Detect which cell encompasses the target text, then output its (X, Y) center coordinate. 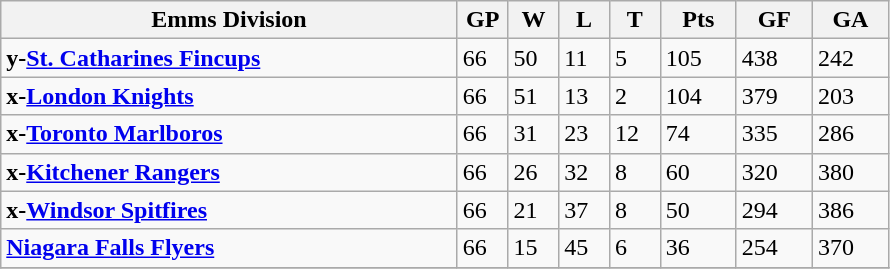
370 (850, 248)
T (634, 20)
13 (584, 96)
12 (634, 134)
GP (482, 20)
23 (584, 134)
GF (774, 20)
x-Windsor Spitfires (230, 210)
438 (774, 58)
x-Kitchener Rangers (230, 172)
L (584, 20)
5 (634, 58)
386 (850, 210)
203 (850, 96)
x-Toronto Marlboros (230, 134)
45 (584, 248)
286 (850, 134)
36 (698, 248)
51 (534, 96)
GA (850, 20)
60 (698, 172)
380 (850, 172)
254 (774, 248)
31 (534, 134)
32 (584, 172)
y-St. Catharines Fincups (230, 58)
104 (698, 96)
294 (774, 210)
Emms Division (230, 20)
379 (774, 96)
Niagara Falls Flyers (230, 248)
21 (534, 210)
335 (774, 134)
11 (584, 58)
15 (534, 248)
320 (774, 172)
x-London Knights (230, 96)
Pts (698, 20)
242 (850, 58)
2 (634, 96)
74 (698, 134)
26 (534, 172)
105 (698, 58)
W (534, 20)
6 (634, 248)
37 (584, 210)
